From the cell containing the given text, extract its center point as [x, y] coordinate. 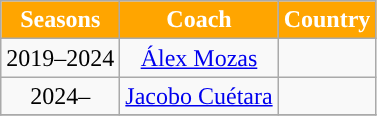
2019–2024 [60, 58]
Seasons [60, 20]
Country [327, 20]
2024– [60, 96]
Coach [199, 20]
Jacobo Cuétara [199, 96]
Álex Mozas [199, 58]
